Provide the (x, y) coordinate of the cell's center where the given text is located.  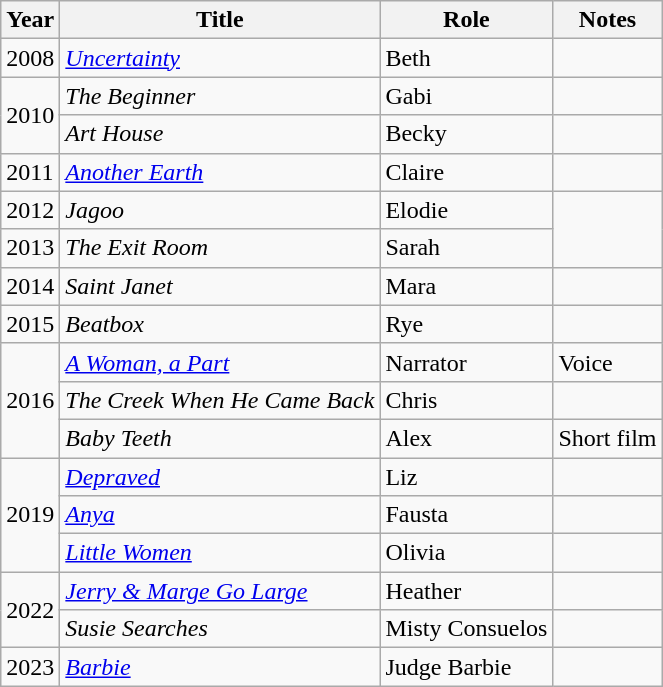
2014 (30, 286)
Narrator (466, 362)
Depraved (220, 477)
The Beginner (220, 96)
Olivia (466, 553)
Art House (220, 134)
Becky (466, 134)
The Creek When He Came Back (220, 400)
Little Women (220, 553)
Claire (466, 172)
Barbie (220, 667)
Fausta (466, 515)
Rye (466, 324)
Short film (608, 438)
2010 (30, 115)
Elodie (466, 210)
2013 (30, 248)
Jerry & Marge Go Large (220, 591)
Saint Janet (220, 286)
2016 (30, 400)
2022 (30, 610)
2012 (30, 210)
Jagoo (220, 210)
2015 (30, 324)
Judge Barbie (466, 667)
Uncertainty (220, 58)
Alex (466, 438)
Misty Consuelos (466, 629)
Heather (466, 591)
2023 (30, 667)
Baby Teeth (220, 438)
Beth (466, 58)
Susie Searches (220, 629)
Voice (608, 362)
Mara (466, 286)
The Exit Room (220, 248)
Role (466, 20)
Title (220, 20)
Liz (466, 477)
Chris (466, 400)
2008 (30, 58)
Anya (220, 515)
Gabi (466, 96)
2011 (30, 172)
A Woman, a Part (220, 362)
Year (30, 20)
Sarah (466, 248)
Notes (608, 20)
2019 (30, 515)
Beatbox (220, 324)
Another Earth (220, 172)
